Return the [x, y] coordinate for the center point of the cell that contains the specified text.  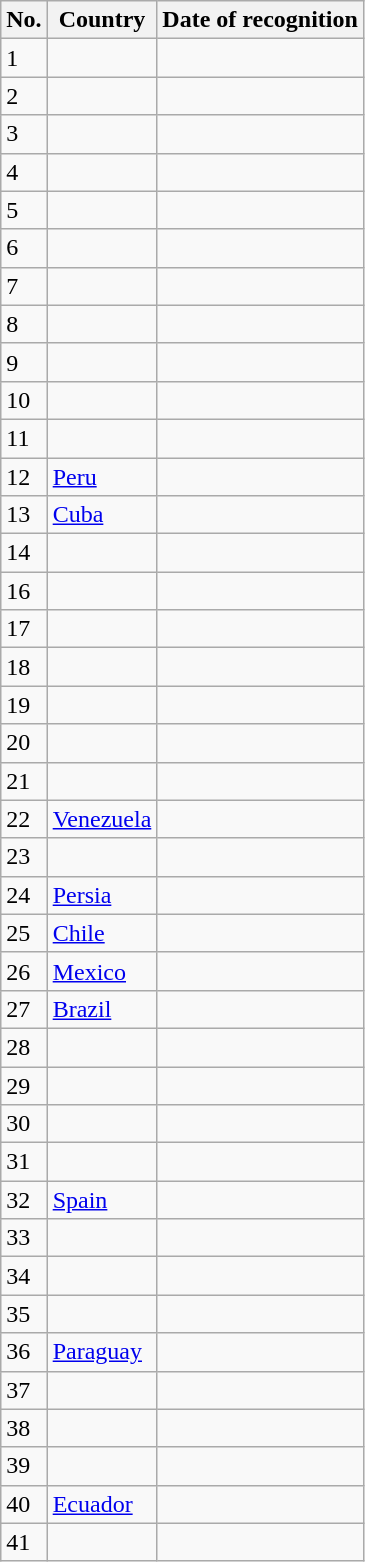
Paraguay [102, 1352]
8 [24, 324]
14 [24, 553]
31 [24, 1162]
Venezuela [102, 819]
16 [24, 591]
Cuba [102, 515]
12 [24, 477]
6 [24, 248]
5 [24, 210]
36 [24, 1352]
40 [24, 1504]
22 [24, 819]
34 [24, 1276]
3 [24, 134]
41 [24, 1542]
18 [24, 667]
Ecuador [102, 1504]
Persia [102, 895]
7 [24, 286]
Mexico [102, 971]
17 [24, 629]
11 [24, 438]
38 [24, 1428]
9 [24, 362]
No. [24, 20]
23 [24, 857]
Chile [102, 933]
32 [24, 1200]
20 [24, 743]
2 [24, 96]
24 [24, 895]
29 [24, 1085]
21 [24, 781]
28 [24, 1047]
26 [24, 971]
25 [24, 933]
37 [24, 1390]
33 [24, 1238]
Country [102, 20]
Spain [102, 1200]
1 [24, 58]
35 [24, 1314]
Date of recognition [260, 20]
Peru [102, 477]
19 [24, 705]
10 [24, 400]
27 [24, 1009]
13 [24, 515]
30 [24, 1124]
Brazil [102, 1009]
4 [24, 172]
39 [24, 1466]
